From the cell containing the given text, extract its center point as [X, Y] coordinate. 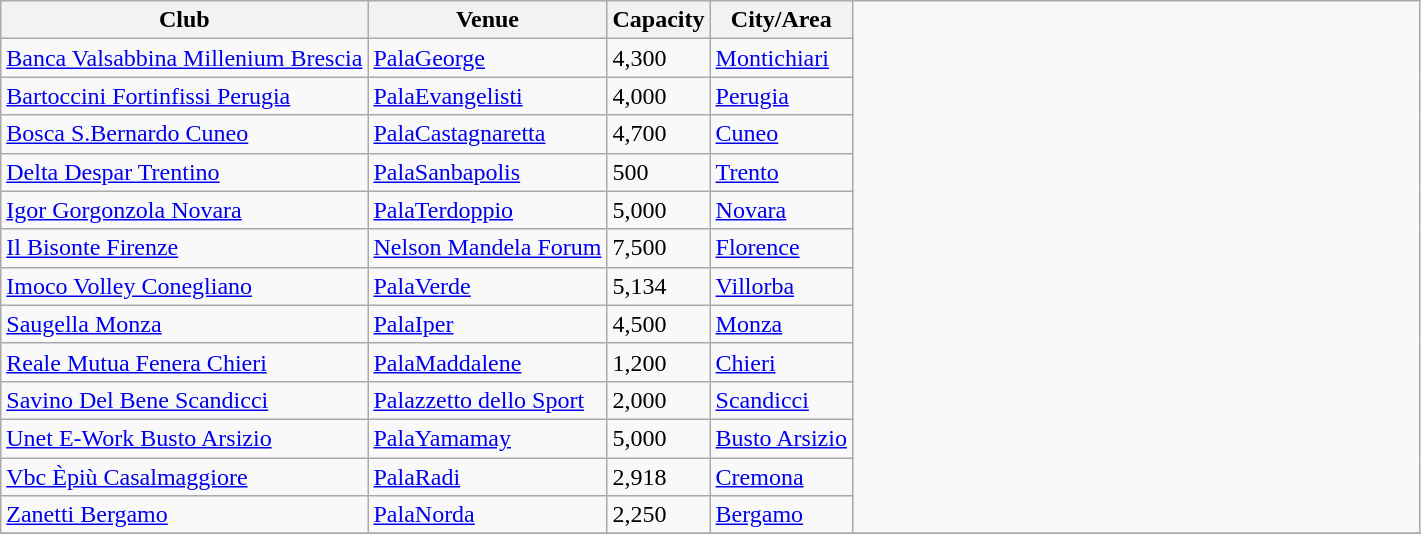
PalaYamamay [488, 438]
Banca Valsabbina Millenium Brescia [184, 58]
Florence [781, 248]
Igor Gorgonzola Novara [184, 210]
Delta Despar Trentino [184, 172]
4,700 [658, 134]
Imoco Volley Conegliano [184, 286]
Cremona [781, 477]
PalaNorda [488, 515]
2,000 [658, 400]
PalaMaddalene [488, 362]
Bartoccini Fortinfissi Perugia [184, 96]
Cuneo [781, 134]
Club [184, 20]
Savino Del Bene Scandicci [184, 400]
Capacity [658, 20]
Zanetti Bergamo [184, 515]
PalaEvangelisti [488, 96]
PalaTerdoppio [488, 210]
Unet E-Work Busto Arsizio [184, 438]
Saugella Monza [184, 324]
Busto Arsizio [781, 438]
4,000 [658, 96]
Villorba [781, 286]
1,200 [658, 362]
City/Area [781, 20]
PalaGeorge [488, 58]
Perugia [781, 96]
Nelson Mandela Forum [488, 248]
PalaSanbapolis [488, 172]
2,918 [658, 477]
Palazzetto dello Sport [488, 400]
Bosca S.Bernardo Cuneo [184, 134]
Monza [781, 324]
Reale Mutua Fenera Chieri [184, 362]
PalaRadi [488, 477]
Il Bisonte Firenze [184, 248]
PalaCastagnaretta [488, 134]
Novara [781, 210]
2,250 [658, 515]
4,500 [658, 324]
Bergamo [781, 515]
Trento [781, 172]
Vbc Èpiù Casalmaggiore [184, 477]
500 [658, 172]
Scandicci [781, 400]
PalaVerde [488, 286]
Venue [488, 20]
7,500 [658, 248]
Montichiari [781, 58]
4,300 [658, 58]
5,134 [658, 286]
PalaIper [488, 324]
Chieri [781, 362]
